Return the [X, Y] coordinate for the center point of the cell that contains the specified text.  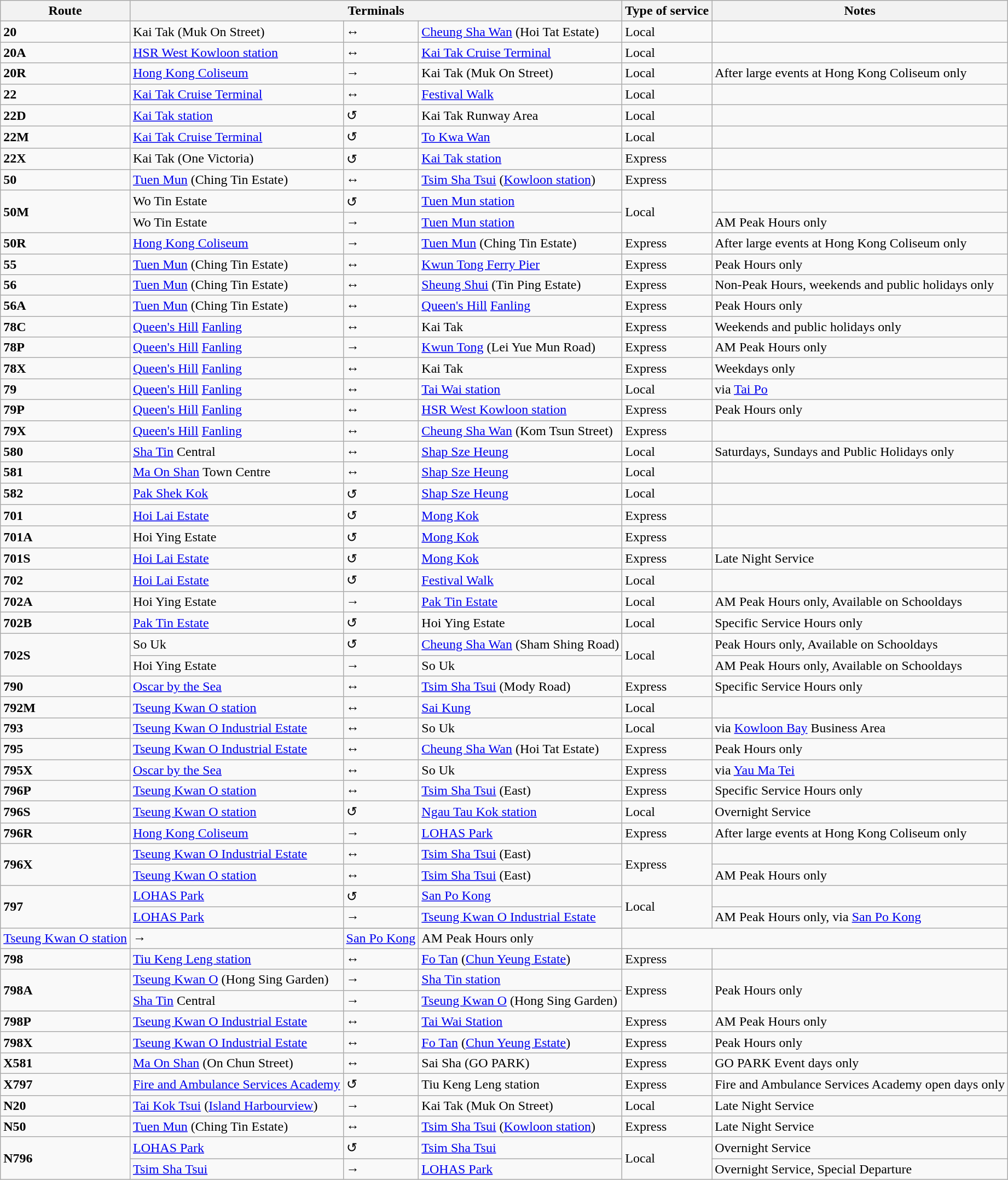
Cheung Sha Wan (Kom Tsun Street) [520, 431]
N50 [66, 1126]
X797 [66, 1084]
Fire and Ambulance Services Academy [236, 1084]
Tai Kok Tsui (Island Harbourview) [236, 1106]
795X [66, 770]
792M [66, 707]
795 [66, 749]
796S [66, 812]
Peak Hours only, Available on Schooldays [860, 645]
702 [66, 580]
793 [66, 728]
Kai Tak Runway Area [520, 115]
Sai Kung [520, 707]
797 [66, 906]
Tsim Sha Tsui (Mody Road) [520, 686]
Kwun Tong Ferry Pier [520, 264]
580 [66, 452]
79 [66, 389]
Ma On Shan (On Chun Street) [236, 1063]
50M [66, 212]
50R [66, 243]
56A [66, 306]
581 [66, 472]
Ma On Shan Town Centre [236, 472]
56 [66, 285]
Route [66, 11]
701S [66, 559]
Weekdays only [860, 368]
702S [66, 655]
798P [66, 1021]
Sha Tin station [520, 980]
Ngau Tau Kok station [520, 812]
GO PARK Event days only [860, 1063]
N20 [66, 1106]
via Tai Po [860, 389]
Cheung Sha Wan (Sham Shing Road) [520, 645]
Pak Shek Kok [236, 494]
702B [66, 623]
20 [66, 32]
Tai Wai Station [520, 1021]
To Kwa Wan [520, 137]
50 [66, 180]
Kwun Tong (Lei Yue Mun Road) [520, 348]
Non-Peak Hours, weekends and public holidays only [860, 285]
582 [66, 494]
Kai Tak (One Victoria) [236, 159]
via Yau Ma Tei [860, 770]
Type of service [667, 11]
22 [66, 94]
701 [66, 516]
22M [66, 137]
Sai Sha (GO PARK) [520, 1063]
796P [66, 791]
78C [66, 327]
22X [66, 159]
Weekends and public holidays only [860, 327]
via Kowloon Bay Business Area [860, 728]
798A [66, 990]
20A [66, 53]
Notes [860, 11]
798X [66, 1042]
79X [66, 431]
AM Peak Hours only, via San Po Kong [860, 917]
79P [66, 410]
Fire and Ambulance Services Academy open days only [860, 1084]
796X [66, 864]
701A [66, 537]
Tai Wai station [520, 389]
78P [66, 348]
790 [66, 686]
N796 [66, 1158]
Sheung Shui (Tin Ping Estate) [520, 285]
Terminals [375, 11]
Saturdays, Sundays and Public Holidays only [860, 452]
55 [66, 264]
22D [66, 115]
X581 [66, 1063]
Overnight Service, Special Departure [860, 1169]
798 [66, 959]
20R [66, 73]
78X [66, 368]
796R [66, 833]
702A [66, 601]
